Detect which cell encompasses the target text, then output its [X, Y] center coordinate. 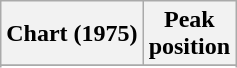
Chart (1975) [72, 34]
Peak position [189, 34]
